Return the [X, Y] coordinate for the center point of the cell that contains the specified text.  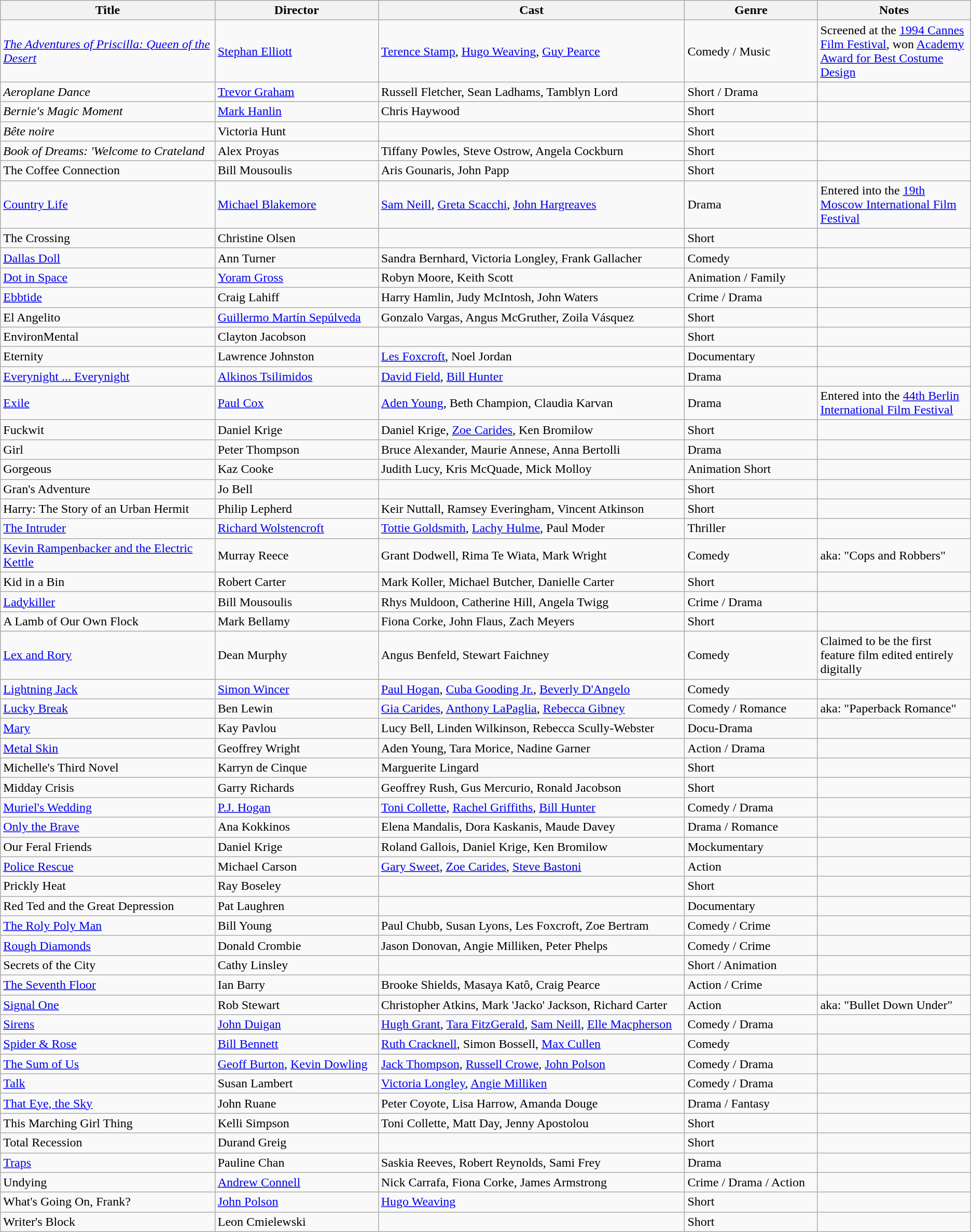
Harry Hamlin, Judy McIntosh, John Waters [531, 297]
Ebbtide [108, 297]
The Sum of Us [108, 1064]
John Ruane [297, 1103]
Cast [531, 10]
Tottie Goldsmith, Lachy Hulme, Paul Moder [531, 528]
Bill Young [297, 926]
Kelli Simpson [297, 1123]
The Crossing [108, 238]
Bernie's Magic Moment [108, 111]
John Polson [297, 1202]
Ruth Cracknell, Simon Bossell, Max Cullen [531, 1044]
P.J. Hogan [297, 807]
Girl [108, 450]
Screened at the 1994 Cannes Film Festival, won Academy Award for Best Costume Design [894, 51]
Stephan Elliott [297, 51]
Geoffrey Rush, Gus Mercurio, Ronald Jacobson [531, 788]
Michael Carson [297, 866]
The Adventures of Priscilla: Queen of the Desert [108, 51]
What's Going On, Frank? [108, 1202]
Undying [108, 1182]
Keir Nuttall, Ramsey Everingham, Vincent Atkinson [531, 509]
Drama / Romance [751, 827]
Christopher Atkins, Mark 'Jacko' Jackson, Richard Carter [531, 1004]
Cathy Linsley [297, 965]
Alex Proyas [297, 151]
Docu-Drama [751, 729]
Christine Olsen [297, 238]
Sandra Bernhard, Victoria Longley, Frank Gallacher [531, 258]
Rhys Muldoon, Catherine Hill, Angela Twigg [531, 601]
Title [108, 10]
Geoff Burton, Kevin Dowling [297, 1064]
Director [297, 10]
Garry Richards [297, 788]
The Roly Poly Man [108, 926]
Paul Cox [297, 403]
Geoffrey Wright [297, 748]
Exile [108, 403]
Gia Carides, Anthony LaPaglia, Rebecca Gibney [531, 709]
EnvironMental [108, 337]
Ben Lewin [297, 709]
Only the Brave [108, 827]
Brooke Shields, Masaya Katô, Craig Pearce [531, 985]
Jack Thompson, Russell Crowe, John Polson [531, 1064]
Daniel Krige, Zoe Carides, Ken Bromilow [531, 430]
Aeroplane Dance [108, 92]
Bête noire [108, 131]
The Intruder [108, 528]
Lucy Bell, Linden Wilkinson, Rebecca Scully-Webster [531, 729]
Kevin Rampenbacker and the Electric Kettle [108, 555]
Gonzalo Vargas, Angus McGruther, Zoila Vásquez [531, 317]
Les Foxcroft, Noel Jordan [531, 357]
Aden Young, Beth Champion, Claudia Karvan [531, 403]
Jason Donovan, Angie Milliken, Peter Phelps [531, 945]
Claimed to be the first feature film edited entirely digitally [894, 655]
Everynight ... Everynight [108, 376]
Gran's Adventure [108, 489]
Mark Koller, Michael Butcher, Danielle Carter [531, 582]
Ann Turner [297, 258]
Chris Haywood [531, 111]
Animation Short [751, 469]
aka: "Paperback Romance" [894, 709]
Rob Stewart [297, 1004]
Grant Dodwell, Rima Te Wiata, Mark Wright [531, 555]
Metal Skin [108, 748]
El Angelito [108, 317]
Peter Coyote, Lisa Harrow, Amanda Douge [531, 1103]
Traps [108, 1163]
Action / Drama [751, 748]
Ladykiller [108, 601]
Genre [751, 10]
Comedy / Music [751, 51]
Richard Wolstencroft [297, 528]
Karryn de Cinque [297, 768]
Short / Drama [751, 92]
Robert Carter [297, 582]
This Marching Girl Thing [108, 1123]
Toni Collette, Matt Day, Jenny Apostolou [531, 1123]
Secrets of the City [108, 965]
Bill Bennett [297, 1044]
Marguerite Lingard [531, 768]
Aden Young, Tara Morice, Nadine Garner [531, 748]
Pauline Chan [297, 1163]
Kaz Cooke [297, 469]
Michelle's Third Novel [108, 768]
Comedy / Romance [751, 709]
Total Recession [108, 1143]
Susan Lambert [297, 1084]
Entered into the 44th Berlin International Film Festival [894, 403]
The Seventh Floor [108, 985]
Drama / Fantasy [751, 1103]
Russell Fletcher, Sean Ladhams, Tamblyn Lord [531, 92]
Aris Gounaris, John Papp [531, 171]
That Eye, the Sky [108, 1103]
Lex and Rory [108, 655]
Rough Diamonds [108, 945]
Thriller [751, 528]
aka: "Cops and Robbers" [894, 555]
Harry: The Story of an Urban Hermit [108, 509]
Roland Gallois, Daniel Krige, Ken Bromilow [531, 847]
Victoria Hunt [297, 131]
Paul Hogan, Cuba Gooding Jr., Beverly D'Angelo [531, 689]
Short / Animation [751, 965]
Saskia Reeves, Robert Reynolds, Sami Frey [531, 1163]
aka: "Bullet Down Under" [894, 1004]
Signal One [108, 1004]
Jo Bell [297, 489]
Talk [108, 1084]
Sirens [108, 1025]
Yoram Gross [297, 277]
Muriel's Wedding [108, 807]
Notes [894, 10]
Kay Pavlou [297, 729]
Mary [108, 729]
John Duigan [297, 1025]
Gorgeous [108, 469]
Philip Lepherd [297, 509]
Craig Lahiff [297, 297]
Trevor Graham [297, 92]
Mark Bellamy [297, 621]
Hugh Grant, Tara FitzGerald, Sam Neill, Elle Macpherson [531, 1025]
Country Life [108, 204]
Gary Sweet, Zoe Carides, Steve Bastoni [531, 866]
Hugo Weaving [531, 1202]
Victoria Longley, Angie Milliken [531, 1084]
Dot in Space [108, 277]
Our Feral Friends [108, 847]
Mockumentary [751, 847]
Action / Crime [751, 985]
Kid in a Bin [108, 582]
Ian Barry [297, 985]
Dallas Doll [108, 258]
Fiona Corke, John Flaus, Zach Meyers [531, 621]
Lucky Break [108, 709]
Animation / Family [751, 277]
Donald Crombie [297, 945]
Simon Wincer [297, 689]
Clayton Jacobson [297, 337]
Prickly Heat [108, 886]
Lightning Jack [108, 689]
Durand Greig [297, 1143]
Tiffany Powles, Steve Ostrow, Angela Cockburn [531, 151]
Spider & Rose [108, 1044]
The Coffee Connection [108, 171]
Ray Boseley [297, 886]
Nick Carrafa, Fiona Corke, James Armstrong [531, 1182]
Toni Collette, Rachel Griffiths, Bill Hunter [531, 807]
Mark Hanlin [297, 111]
Pat Laughren [297, 906]
Eternity [108, 357]
Bruce Alexander, Maurie Annese, Anna Bertolli [531, 450]
Leon Cmielewski [297, 1222]
Crime / Drama / Action [751, 1182]
Peter Thompson [297, 450]
Elena Mandalis, Dora Kaskanis, Maude Davey [531, 827]
Michael Blakemore [297, 204]
Writer's Block [108, 1222]
Paul Chubb, Susan Lyons, Les Foxcroft, Zoe Bertram [531, 926]
Guillermo Martín Sepúlveda [297, 317]
David Field, Bill Hunter [531, 376]
Murray Reece [297, 555]
Book of Dreams: 'Welcome to Crateland [108, 151]
Judith Lucy, Kris McQuade, Mick Molloy [531, 469]
Fuckwit [108, 430]
Lawrence Johnston [297, 357]
Andrew Connell [297, 1182]
Angus Benfeld, Stewart Faichney [531, 655]
Sam Neill, Greta Scacchi, John Hargreaves [531, 204]
A Lamb of Our Own Flock [108, 621]
Ana Kokkinos [297, 827]
Entered into the 19th Moscow International Film Festival [894, 204]
Police Rescue [108, 866]
Alkinos Tsilimidos [297, 376]
Dean Murphy [297, 655]
Robyn Moore, Keith Scott [531, 277]
Red Ted and the Great Depression [108, 906]
Midday Crisis [108, 788]
Terence Stamp, Hugo Weaving, Guy Pearce [531, 51]
